Identify which cell holds the provided text, then report its [x, y] central coordinate. 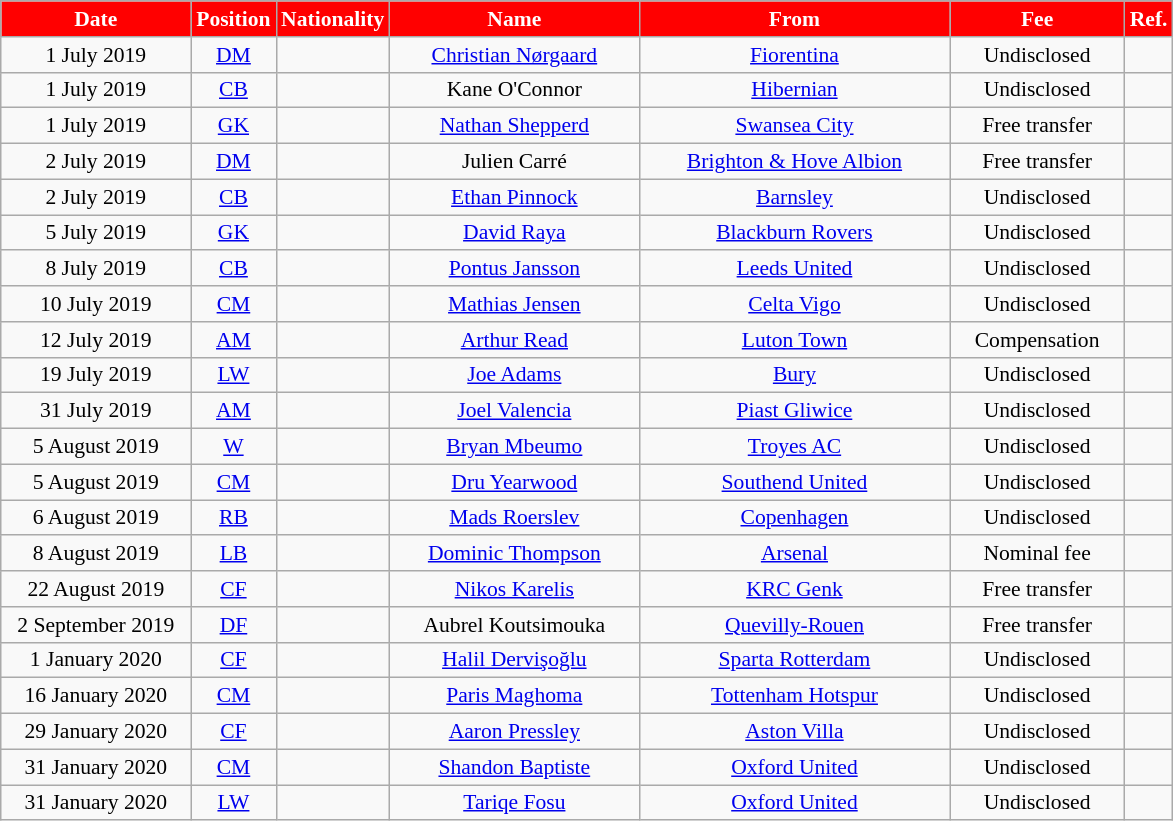
DF [234, 625]
Pontus Jansson [514, 269]
Bury [794, 375]
Arsenal [794, 554]
Troyes AC [794, 447]
From [794, 19]
Position [234, 19]
RB [234, 518]
Christian Nørgaard [514, 55]
Joel Valencia [514, 411]
Julien Carré [514, 162]
5 July 2019 [96, 233]
Dru Yearwood [514, 482]
Bryan Mbeumo [514, 447]
Date [96, 19]
Celta Vigo [794, 304]
LB [234, 554]
Quevilly-Rouen [794, 625]
Joe Adams [514, 375]
16 January 2020 [96, 696]
Fiorentina [794, 55]
Name [514, 19]
Piast Gliwice [794, 411]
8 August 2019 [96, 554]
10 July 2019 [96, 304]
Luton Town [794, 340]
Blackburn Rovers [794, 233]
Kane O'Connor [514, 90]
Halil Dervişoğlu [514, 660]
Shandon Baptiste [514, 767]
Aubrel Koutsimouka [514, 625]
29 January 2020 [96, 732]
2 September 2019 [96, 625]
Mathias Jensen [514, 304]
Copenhagen [794, 518]
31 July 2019 [96, 411]
Nominal fee [1038, 554]
KRC Genk [794, 589]
Tottenham Hotspur [794, 696]
Nathan Shepperd [514, 126]
Brighton & Hove Albion [794, 162]
W [234, 447]
Nationality [332, 19]
19 July 2019 [96, 375]
Compensation [1038, 340]
Swansea City [794, 126]
1 January 2020 [96, 660]
6 August 2019 [96, 518]
Mads Roerslev [514, 518]
Ref. [1149, 19]
Paris Maghoma [514, 696]
Tariqe Fosu [514, 803]
Nikos Karelis [514, 589]
Sparta Rotterdam [794, 660]
Fee [1038, 19]
22 August 2019 [96, 589]
Dominic Thompson [514, 554]
Hibernian [794, 90]
Southend United [794, 482]
12 July 2019 [96, 340]
8 July 2019 [96, 269]
Barnsley [794, 197]
Ethan Pinnock [514, 197]
Arthur Read [514, 340]
David Raya [514, 233]
Leeds United [794, 269]
Aston Villa [794, 732]
Aaron Pressley [514, 732]
